Pinpoint the cell where the given text exists, returning its (x, y) midpoint coordinate. 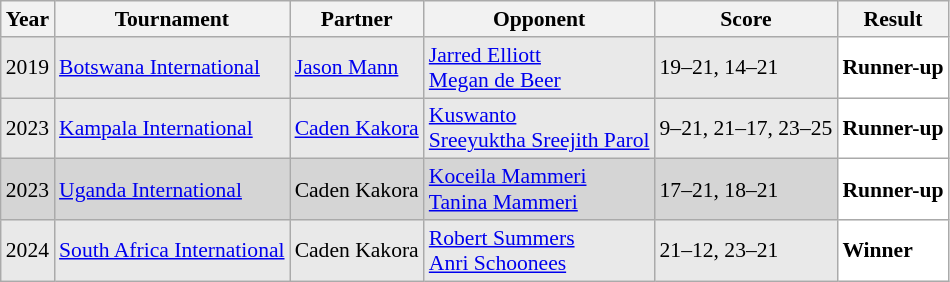
9–21, 21–17, 23–25 (746, 128)
Botswana International (172, 68)
21–12, 23–21 (746, 250)
South Africa International (172, 250)
Result (892, 19)
Koceila Mammeri Tanina Mammeri (540, 190)
Tournament (172, 19)
19–21, 14–21 (746, 68)
17–21, 18–21 (746, 190)
Partner (357, 19)
Kuswanto Sreeyuktha Sreejith Parol (540, 128)
Robert Summers Anri Schoonees (540, 250)
Score (746, 19)
Jason Mann (357, 68)
Opponent (540, 19)
Jarred Elliott Megan de Beer (540, 68)
2024 (28, 250)
Kampala International (172, 128)
Year (28, 19)
Uganda International (172, 190)
2019 (28, 68)
Winner (892, 250)
